Locate the cell with the specified text and output its [X, Y] center coordinate. 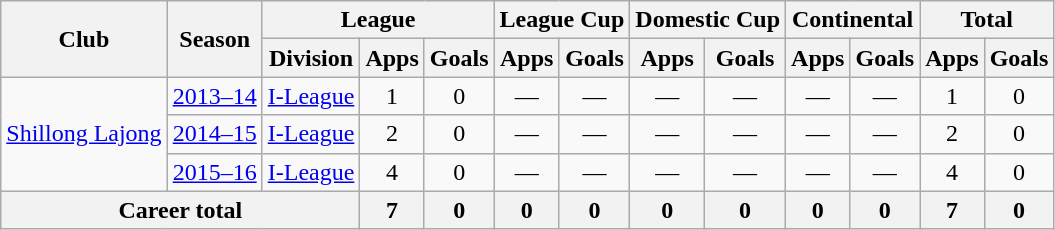
League [378, 20]
2013–14 [214, 96]
Club [84, 39]
League Cup [562, 20]
Total [987, 20]
2014–15 [214, 134]
Career total [180, 210]
Continental [853, 20]
2015–16 [214, 172]
Domestic Cup [708, 20]
Season [214, 39]
Division [311, 58]
Shillong Lajong [84, 134]
